Pinpoint the cell where the given text exists, returning its [X, Y] midpoint coordinate. 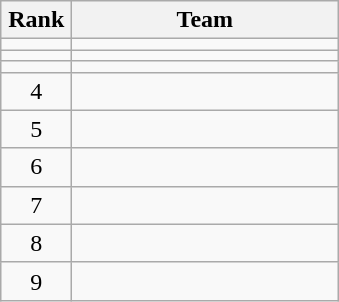
6 [36, 167]
4 [36, 91]
Rank [36, 20]
Team [205, 20]
5 [36, 129]
9 [36, 281]
7 [36, 205]
8 [36, 243]
